Provide the (X, Y) coordinate of the cell's center where the given text is located.  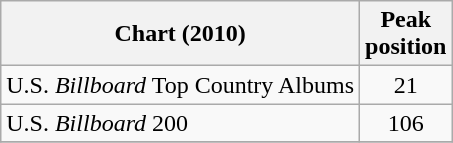
Chart (2010) (180, 34)
U.S. Billboard Top Country Albums (180, 85)
21 (406, 85)
106 (406, 123)
U.S. Billboard 200 (180, 123)
Peakposition (406, 34)
